Identify which cell holds the provided text, then report its (X, Y) central coordinate. 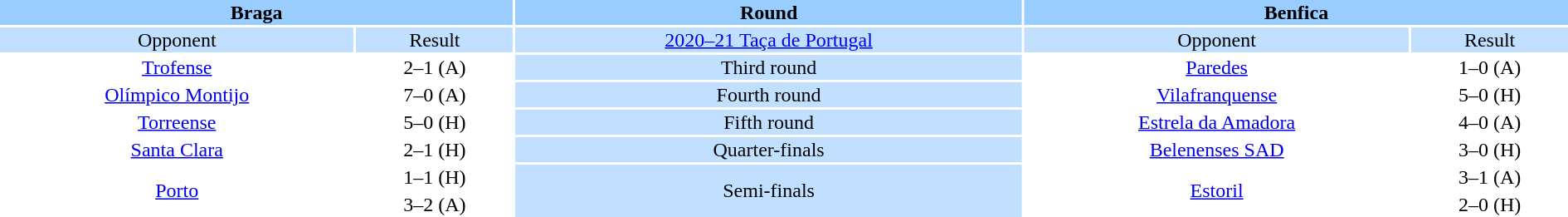
1–1 (H) (435, 177)
Porto (177, 191)
Trofense (177, 67)
Belenenses SAD (1216, 150)
2–1 (H) (435, 150)
1–0 (A) (1490, 67)
Santa Clara (177, 150)
2–0 (H) (1490, 205)
Braga (256, 12)
Estrela da Amadora (1216, 122)
Benfica (1296, 12)
7–0 (A) (435, 95)
Torreense (177, 122)
Third round (768, 67)
Round (768, 12)
Paredes (1216, 67)
2020–21 Taça de Portugal (768, 40)
Semi-finals (768, 191)
4–0 (A) (1490, 122)
3–2 (A) (435, 205)
2–1 (A) (435, 67)
Fourth round (768, 95)
Estoril (1216, 191)
Fifth round (768, 122)
Quarter-finals (768, 150)
3–0 (H) (1490, 150)
Olímpico Montijo (177, 95)
3–1 (A) (1490, 177)
Vilafranquense (1216, 95)
